For the text-containing cell, return its midpoint in (X, Y) coordinate format. 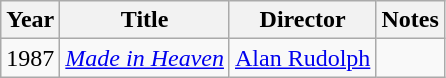
Alan Rudolph (302, 58)
Year (30, 20)
1987 (30, 58)
Notes (410, 20)
Title (145, 20)
Made in Heaven (145, 58)
Director (302, 20)
